Determine the (X, Y) coordinate at the center of the cell enclosing the given text.  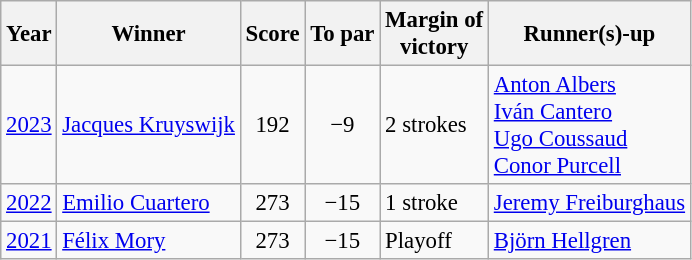
192 (272, 126)
2021 (29, 241)
To par (342, 34)
Anton Albers Iván Cantero Ugo Coussaud Conor Purcell (589, 126)
1 stroke (434, 203)
Score (272, 34)
Björn Hellgren (589, 241)
Jeremy Freiburghaus (589, 203)
Margin ofvictory (434, 34)
2022 (29, 203)
Félix Mory (148, 241)
Winner (148, 34)
2 strokes (434, 126)
Runner(s)-up (589, 34)
Emilio Cuartero (148, 203)
Jacques Kruyswijk (148, 126)
Year (29, 34)
−9 (342, 126)
Playoff (434, 241)
2023 (29, 126)
